Determine the (x, y) coordinate at the center of the cell enclosing the given text.  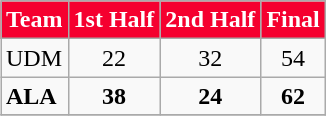
Team (34, 20)
62 (293, 96)
24 (210, 96)
1st Half (114, 20)
Final (293, 20)
38 (114, 96)
22 (114, 58)
ALA (34, 96)
32 (210, 58)
54 (293, 58)
UDM (34, 58)
2nd Half (210, 20)
